Return the (X, Y) coordinate for the center point of the cell that contains the specified text.  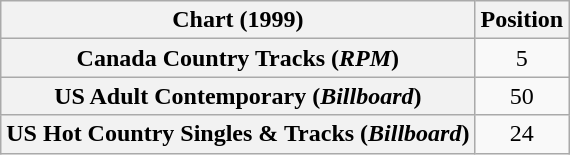
50 (522, 96)
5 (522, 58)
Chart (1999) (238, 20)
US Hot Country Singles & Tracks (Billboard) (238, 134)
Canada Country Tracks (RPM) (238, 58)
US Adult Contemporary (Billboard) (238, 96)
Position (522, 20)
24 (522, 134)
